From the cell containing the given text, extract its center point as (X, Y) coordinate. 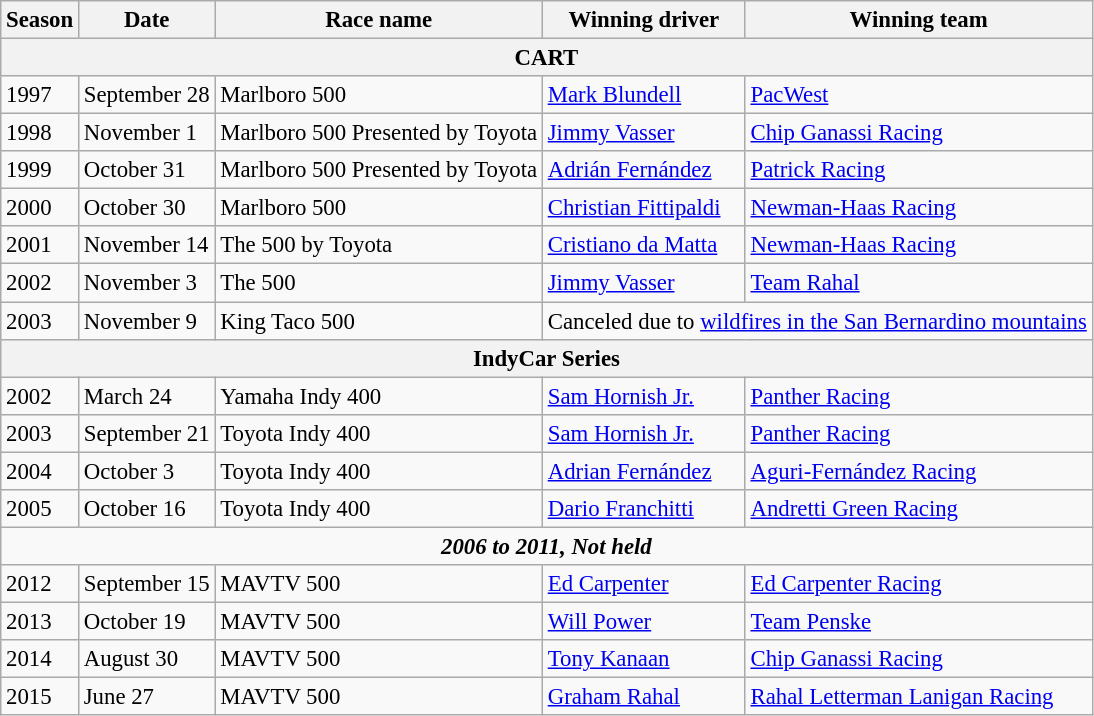
Adrian Fernández (644, 471)
September 28 (146, 95)
Christian Fittipaldi (644, 208)
2013 (40, 621)
2004 (40, 471)
October 19 (146, 621)
2005 (40, 509)
Will Power (644, 621)
2001 (40, 245)
November 3 (146, 283)
November 9 (146, 321)
Rahal Letterman Lanigan Racing (918, 697)
Date (146, 20)
Mark Blundell (644, 95)
September 15 (146, 584)
Andretti Green Racing (918, 509)
Team Penske (918, 621)
PacWest (918, 95)
Adrián Fernández (644, 170)
Canceled due to wildfires in the San Bernardino mountains (817, 321)
IndyCar Series (546, 358)
Cristiano da Matta (644, 245)
2014 (40, 659)
June 27 (146, 697)
August 30 (146, 659)
October 3 (146, 471)
1997 (40, 95)
1998 (40, 133)
Winning team (918, 20)
October 31 (146, 170)
King Taco 500 (378, 321)
The 500 by Toyota (378, 245)
November 14 (146, 245)
1999 (40, 170)
Ed Carpenter (644, 584)
Ed Carpenter Racing (918, 584)
Patrick Racing (918, 170)
September 21 (146, 433)
Winning driver (644, 20)
November 1 (146, 133)
2006 to 2011, Not held (546, 546)
Aguri-Fernández Racing (918, 471)
Team Rahal (918, 283)
Tony Kanaan (644, 659)
2012 (40, 584)
October 16 (146, 509)
The 500 (378, 283)
2015 (40, 697)
CART (546, 58)
October 30 (146, 208)
Dario Franchitti (644, 509)
Season (40, 20)
March 24 (146, 396)
Race name (378, 20)
2000 (40, 208)
Graham Rahal (644, 697)
Yamaha Indy 400 (378, 396)
